Pinpoint the cell where the given text exists, returning its [X, Y] midpoint coordinate. 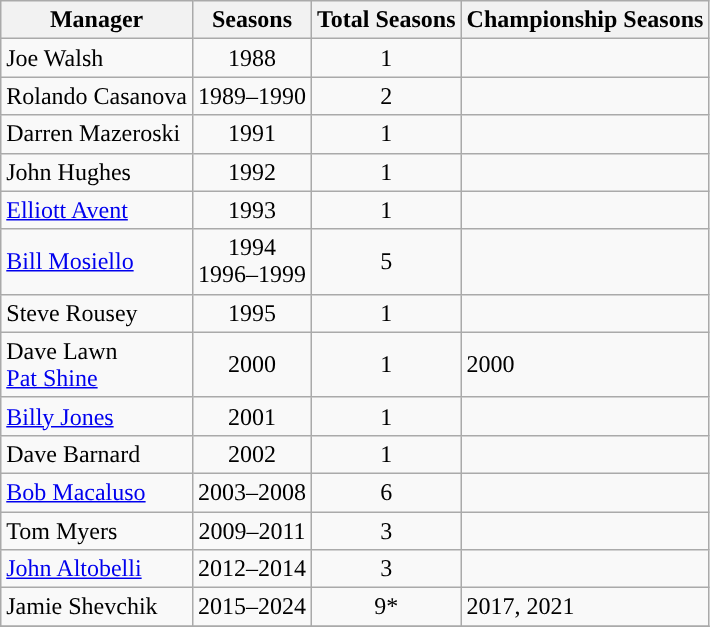
Dave LawnPat Shine [97, 364]
1988 [252, 58]
1995 [252, 313]
Steve Rousey [97, 313]
1992 [252, 172]
5 [387, 262]
Jamie Shevchik [97, 607]
Elliott Avent [97, 210]
Joe Walsh [97, 58]
Seasons [252, 20]
1993 [252, 210]
Manager [97, 20]
1991 [252, 134]
2017, 2021 [585, 607]
John Hughes [97, 172]
Darren Mazeroski [97, 134]
2015–2024 [252, 607]
2 [387, 96]
2012–2014 [252, 569]
Bill Mosiello [97, 262]
6 [387, 492]
2003–2008 [252, 492]
9* [387, 607]
Dave Barnard [97, 454]
Total Seasons [387, 20]
Tom Myers [97, 531]
Championship Seasons [585, 20]
19941996–1999 [252, 262]
Bob Macaluso [97, 492]
2009–2011 [252, 531]
John Altobelli [97, 569]
Rolando Casanova [97, 96]
1989–1990 [252, 96]
Billy Jones [97, 416]
2001 [252, 416]
2002 [252, 454]
